Search for the cell housing the specified text and yield its (X, Y) center coordinate. 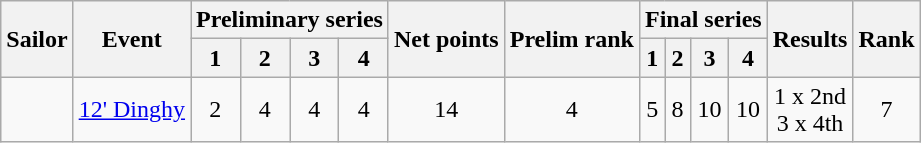
14 (446, 110)
7 (886, 110)
1 x 2nd 3 x 4th (810, 110)
Net points (446, 39)
12' Dinghy (132, 110)
8 (678, 110)
5 (652, 110)
Rank (886, 39)
Sailor (37, 39)
Final series (703, 20)
Results (810, 39)
Event (132, 39)
Prelim rank (572, 39)
Preliminary series (290, 20)
